Provide the [X, Y] coordinate of the cell's center where the given text is located.  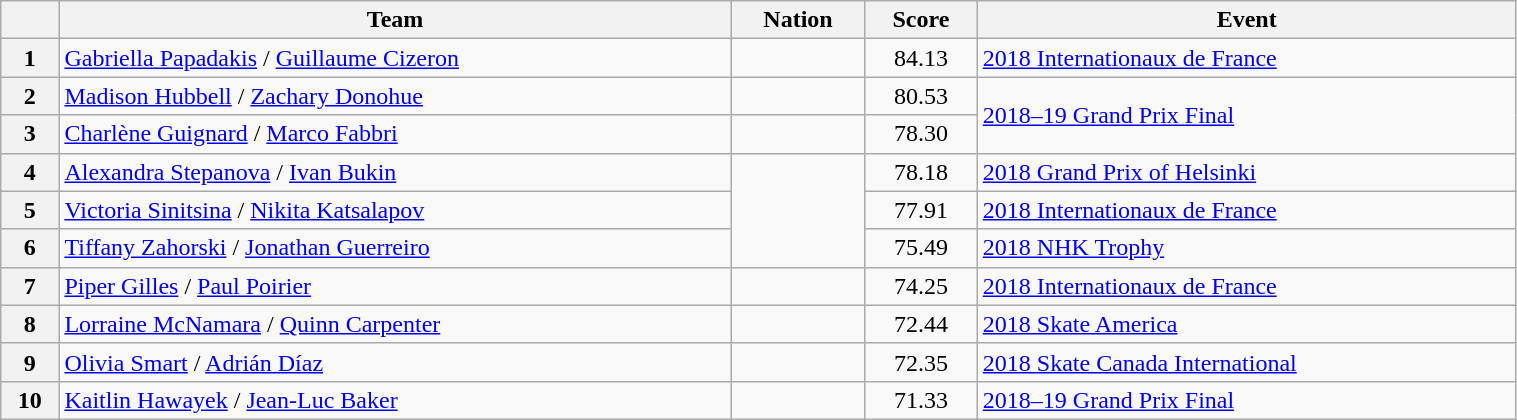
Event [1246, 20]
8 [30, 324]
10 [30, 400]
Nation [798, 20]
72.35 [922, 362]
75.49 [922, 248]
77.91 [922, 210]
2018 Skate America [1246, 324]
Piper Gilles / Paul Poirier [395, 286]
Charlène Guignard / Marco Fabbri [395, 134]
Tiffany Zahorski / Jonathan Guerreiro [395, 248]
Victoria Sinitsina / Nikita Katsalapov [395, 210]
5 [30, 210]
1 [30, 58]
72.44 [922, 324]
7 [30, 286]
Team [395, 20]
74.25 [922, 286]
Olivia Smart / Adrián Díaz [395, 362]
Lorraine McNamara / Quinn Carpenter [395, 324]
9 [30, 362]
2018 NHK Trophy [1246, 248]
3 [30, 134]
Kaitlin Hawayek / Jean-Luc Baker [395, 400]
71.33 [922, 400]
78.30 [922, 134]
2018 Skate Canada International [1246, 362]
Score [922, 20]
2 [30, 96]
80.53 [922, 96]
Alexandra Stepanova / Ivan Bukin [395, 172]
2018 Grand Prix of Helsinki [1246, 172]
4 [30, 172]
84.13 [922, 58]
78.18 [922, 172]
6 [30, 248]
Gabriella Papadakis / Guillaume Cizeron [395, 58]
Madison Hubbell / Zachary Donohue [395, 96]
